Scan for the cell matching the given text and deliver its (X, Y) coordinate at center. 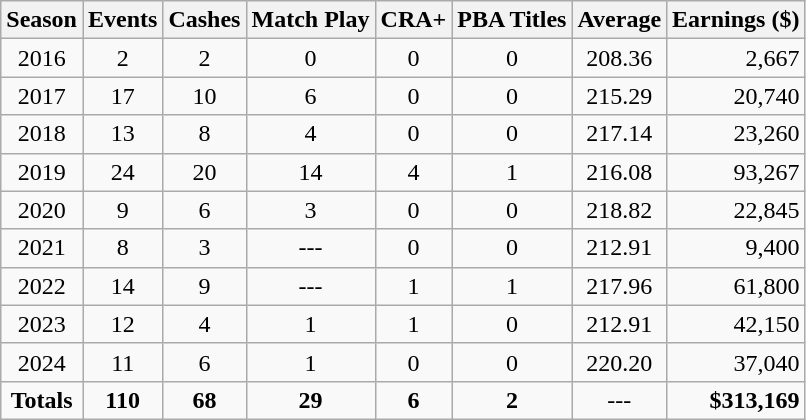
13 (122, 134)
10 (204, 96)
11 (122, 362)
Match Play (310, 20)
Events (122, 20)
93,267 (736, 172)
208.36 (620, 58)
24 (122, 172)
29 (310, 400)
2016 (42, 58)
2019 (42, 172)
217.14 (620, 134)
PBA Titles (512, 20)
20 (204, 172)
12 (122, 324)
110 (122, 400)
23,260 (736, 134)
$313,169 (736, 400)
61,800 (736, 286)
2023 (42, 324)
216.08 (620, 172)
2,667 (736, 58)
9,400 (736, 248)
217.96 (620, 286)
37,040 (736, 362)
2021 (42, 248)
Average (620, 20)
215.29 (620, 96)
22,845 (736, 210)
2020 (42, 210)
218.82 (620, 210)
42,150 (736, 324)
2024 (42, 362)
2022 (42, 286)
Earnings ($) (736, 20)
2018 (42, 134)
Season (42, 20)
CRA+ (414, 20)
68 (204, 400)
20,740 (736, 96)
Cashes (204, 20)
220.20 (620, 362)
2017 (42, 96)
17 (122, 96)
Totals (42, 400)
